Search for the cell housing the specified text and yield its (X, Y) center coordinate. 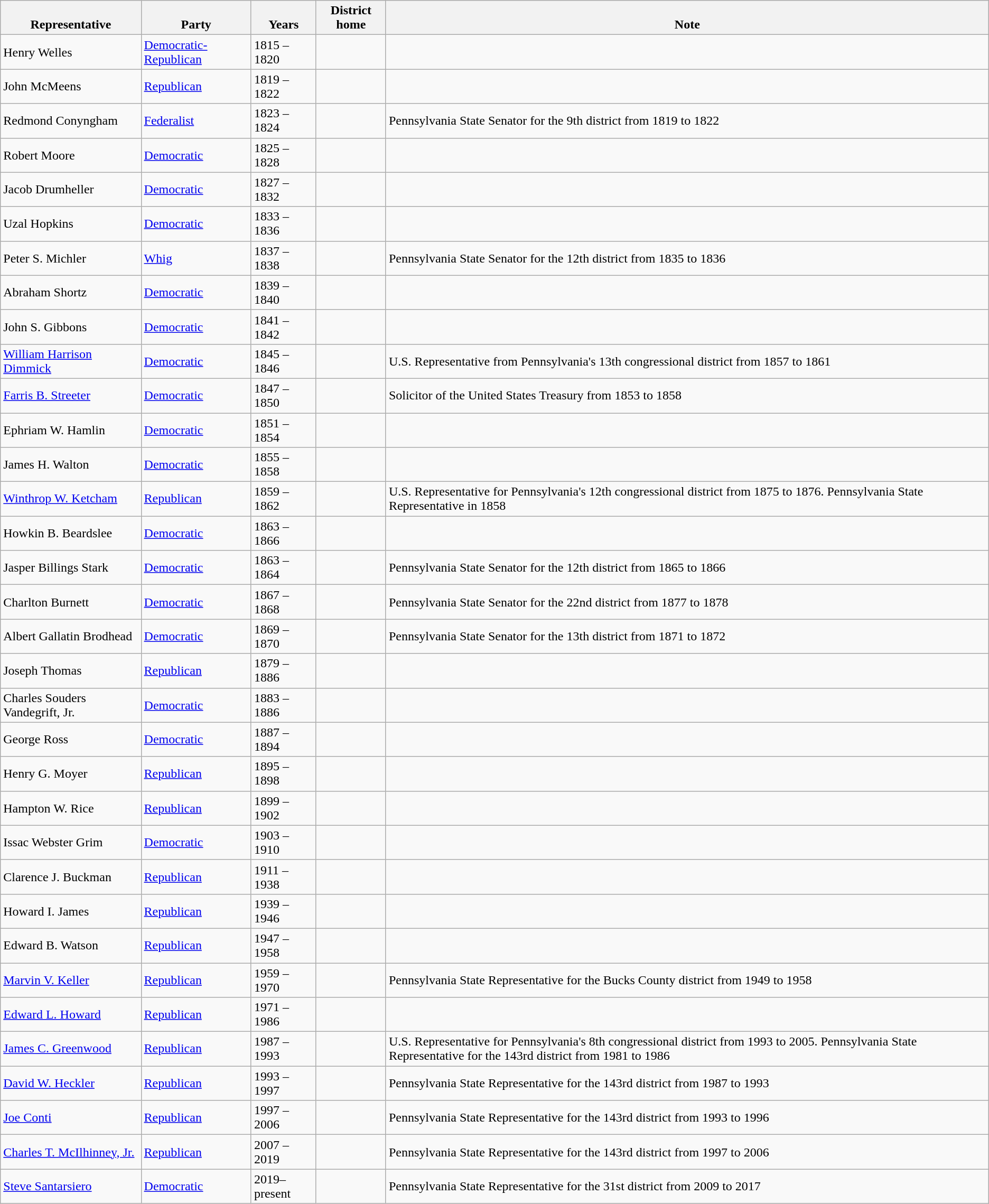
William Harrison Dimmick (71, 361)
1959 – 1970 (283, 979)
Peter S. Michler (71, 258)
Uzal Hopkins (71, 224)
Pennsylvania State Representative for the Bucks County district from 1949 to 1958 (687, 979)
Charles Souders Vandegrift, Jr. (71, 705)
Federalist (196, 120)
Pennsylvania State Representative for the 31st district from 2009 to 2017 (687, 1187)
1867 – 1868 (283, 602)
1947 – 1958 (283, 946)
Note (687, 18)
Joe Conti (71, 1118)
Jasper Billings Stark (71, 567)
Steve Santarsiero (71, 1187)
John S. Gibbons (71, 326)
Henry G. Moyer (71, 773)
1855 – 1858 (283, 465)
George Ross (71, 740)
1847 – 1850 (283, 395)
1895 – 1898 (283, 773)
Abraham Shortz (71, 293)
1971 – 1986 (283, 1014)
Jacob Drumheller (71, 189)
Clarence J. Buckman (71, 877)
1939 – 1946 (283, 911)
District home (351, 18)
Pennsylvania State Senator for the 22nd district from 1877 to 1878 (687, 602)
2019–present (283, 1187)
1833 – 1836 (283, 224)
1903 – 1910 (283, 842)
1851 – 1854 (283, 430)
Winthrop W. Ketcham (71, 499)
Charles T. McIlhinney, Jr. (71, 1152)
Democratic-Republican (196, 52)
Issac Webster Grim (71, 842)
Years (283, 18)
1869 – 1870 (283, 636)
1883 – 1886 (283, 705)
1997 – 2006 (283, 1118)
Pennsylvania State Representative for the 143rd district from 1997 to 2006 (687, 1152)
1815 – 1820 (283, 52)
1841 – 1842 (283, 326)
1987 – 1993 (283, 1049)
Howard I. James (71, 911)
1837 – 1838 (283, 258)
Farris B. Streeter (71, 395)
James C. Greenwood (71, 1049)
Albert Gallatin Brodhead (71, 636)
1859 – 1862 (283, 499)
Redmond Conyngham (71, 120)
1899 – 1902 (283, 808)
U.S. Representative from Pennsylvania's 13th congressional district from 1857 to 1861 (687, 361)
Charlton Burnett (71, 602)
1819 – 1822 (283, 87)
1827 – 1832 (283, 189)
1887 – 1894 (283, 740)
1863 – 1864 (283, 567)
Solicitor of the United States Treasury from 1853 to 1858 (687, 395)
1993 – 1997 (283, 1083)
Pennsylvania State Senator for the 13th district from 1871 to 1872 (687, 636)
1825 – 1828 (283, 155)
Pennsylvania State Representative for the 143rd district from 1987 to 1993 (687, 1083)
Howkin B. Beardslee (71, 534)
James H. Walton (71, 465)
1839 – 1840 (283, 293)
1823 – 1824 (283, 120)
Hampton W. Rice (71, 808)
1845 – 1846 (283, 361)
1879 – 1886 (283, 671)
Pennsylvania State Senator for the 12th district from 1865 to 1866 (687, 567)
David W. Heckler (71, 1083)
Party (196, 18)
Marvin V. Keller (71, 979)
Henry Welles (71, 52)
Ephriam W. Hamlin (71, 430)
Representative (71, 18)
Pennsylvania State Senator for the 12th district from 1835 to 1836 (687, 258)
Whig (196, 258)
Edward L. Howard (71, 1014)
Pennsylvania State Senator for the 9th district from 1819 to 1822 (687, 120)
John McMeens (71, 87)
2007 – 2019 (283, 1152)
Robert Moore (71, 155)
1911 – 1938 (283, 877)
Pennsylvania State Representative for the 143rd district from 1993 to 1996 (687, 1118)
1863 – 1866 (283, 534)
Edward B. Watson (71, 946)
U.S. Representative for Pennsylvania's 12th congressional district from 1875 to 1876. Pennsylvania State Representative in 1858 (687, 499)
Joseph Thomas (71, 671)
